For the text-containing cell, return its midpoint in [X, Y] coordinate format. 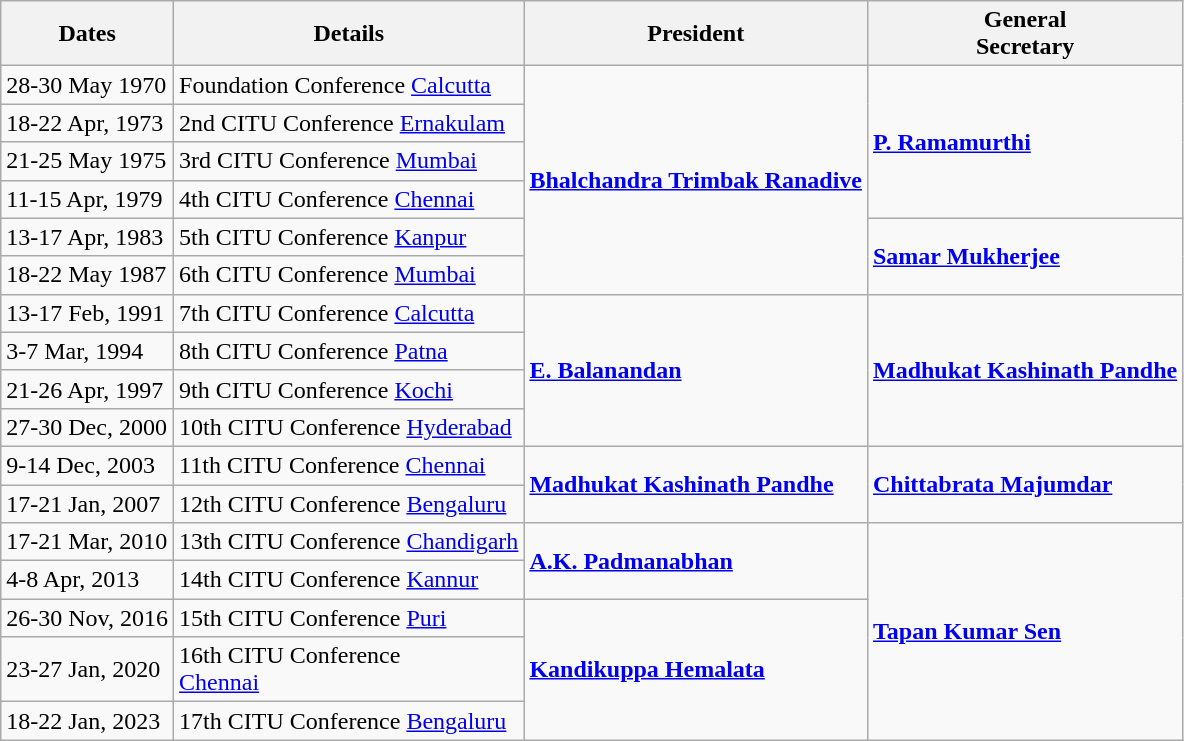
Tapan Kumar Sen [1024, 632]
21-26 Apr, 1997 [88, 389]
14th CITU Conference Kannur [349, 580]
A.K. Padmanabhan [696, 561]
21-25 May 1975 [88, 161]
11th CITU Conference Chennai [349, 465]
26-30 Nov, 2016 [88, 618]
9th CITU Conference Kochi [349, 389]
11-15 Apr, 1979 [88, 199]
13-17 Feb, 1991 [88, 313]
Samar Mukherjee [1024, 256]
8th CITU Conference Patna [349, 351]
2nd CITU Conference Ernakulam [349, 123]
4th CITU Conference Chennai [349, 199]
Details [349, 34]
Bhalchandra Trimbak Ranadive [696, 180]
P. Ramamurthi [1024, 142]
13-17 Apr, 1983 [88, 237]
16th CITU ConferenceChennai [349, 670]
E. Balanandan [696, 370]
Dates [88, 34]
18-22 Jan, 2023 [88, 721]
7th CITU Conference Calcutta [349, 313]
17th CITU Conference Bengaluru [349, 721]
Foundation Conference Calcutta [349, 85]
18-22 Apr, 1973 [88, 123]
GeneralSecretary [1024, 34]
10th CITU Conference Hyderabad [349, 427]
18-22 May 1987 [88, 275]
23-27 Jan, 2020 [88, 670]
President [696, 34]
15th CITU Conference Puri [349, 618]
5th CITU Conference Kanpur [349, 237]
17-21 Jan, 2007 [88, 503]
Kandikuppa Hemalata [696, 670]
27-30 Dec, 2000 [88, 427]
17-21 Mar, 2010 [88, 542]
Chittabrata Majumdar [1024, 484]
12th CITU Conference Bengaluru [349, 503]
3-7 Mar, 1994 [88, 351]
9-14 Dec, 2003 [88, 465]
28-30 May 1970 [88, 85]
4-8 Apr, 2013 [88, 580]
6th CITU Conference Mumbai [349, 275]
13th CITU Conference Chandigarh [349, 542]
3rd CITU Conference Mumbai [349, 161]
